Scan for the cell matching the given text and deliver its [x, y] coordinate at center. 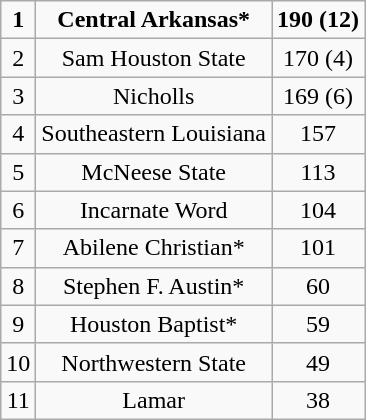
Incarnate Word [154, 210]
Abilene Christian* [154, 248]
Northwestern State [154, 362]
Nicholls [154, 96]
8 [18, 286]
60 [318, 286]
170 (4) [318, 58]
10 [18, 362]
7 [18, 248]
Central Arkansas* [154, 20]
Stephen F. Austin* [154, 286]
Sam Houston State [154, 58]
190 (12) [318, 20]
59 [318, 324]
Lamar [154, 400]
Houston Baptist* [154, 324]
6 [18, 210]
113 [318, 172]
38 [318, 400]
3 [18, 96]
11 [18, 400]
1 [18, 20]
104 [318, 210]
2 [18, 58]
9 [18, 324]
Southeastern Louisiana [154, 134]
McNeese State [154, 172]
5 [18, 172]
157 [318, 134]
4 [18, 134]
169 (6) [318, 96]
49 [318, 362]
101 [318, 248]
